Extract the [x, y] coordinate from the center of the cell holding the provided text.  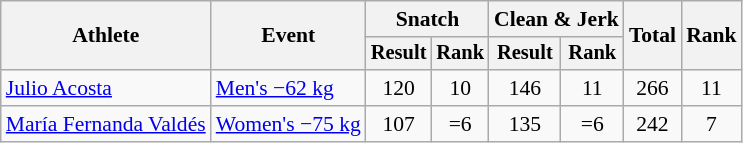
242 [652, 124]
María Fernanda Valdés [106, 124]
Women's −75 kg [288, 124]
266 [652, 88]
Men's −62 kg [288, 88]
146 [525, 88]
Snatch [428, 19]
107 [399, 124]
135 [525, 124]
Julio Acosta [106, 88]
Clean & Jerk [556, 19]
Total [652, 36]
120 [399, 88]
Athlete [106, 36]
Event [288, 36]
10 [460, 88]
7 [712, 124]
